Provide the [x, y] coordinate of the cell's center where the given text is located.  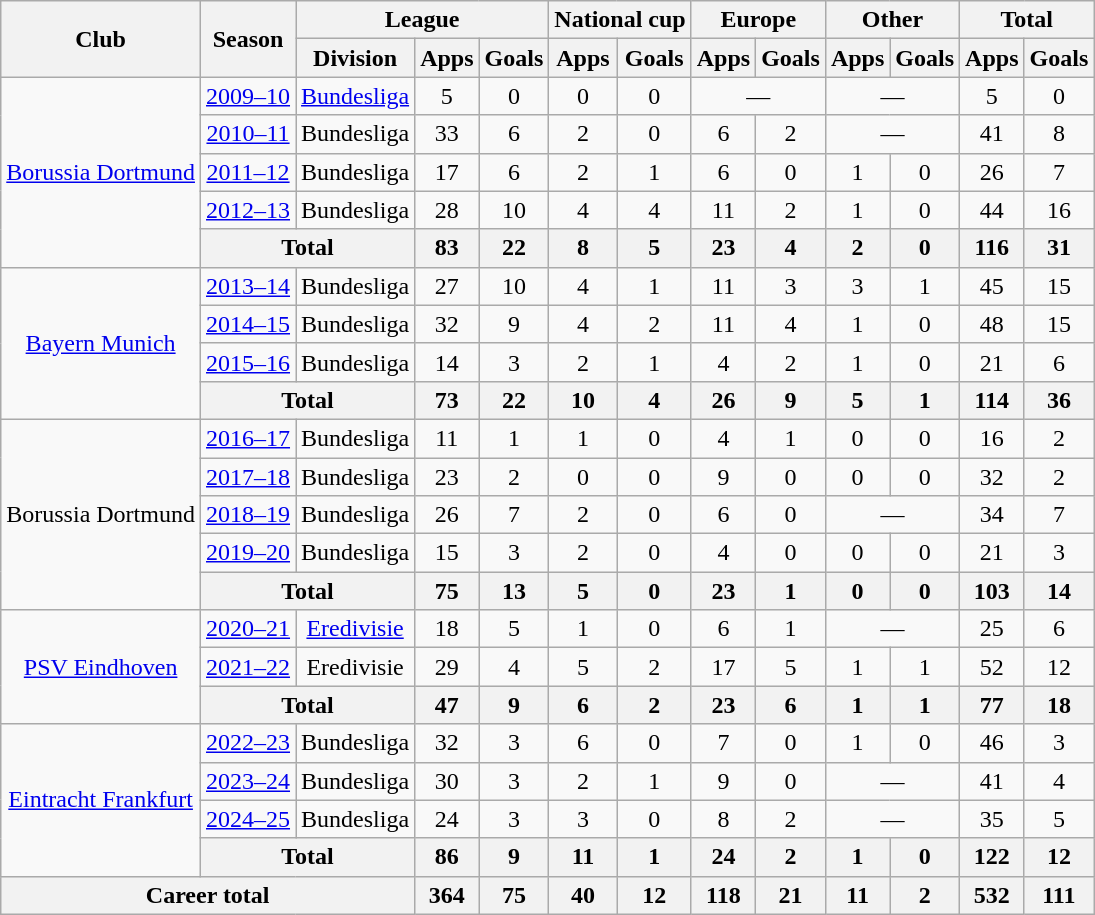
44 [992, 210]
118 [723, 895]
Division [356, 58]
31 [1059, 248]
83 [447, 248]
Season [248, 39]
30 [447, 781]
48 [992, 324]
114 [992, 400]
2022–23 [248, 743]
League [422, 20]
40 [583, 895]
52 [992, 667]
73 [447, 400]
2015–16 [248, 362]
2011–12 [248, 172]
47 [447, 705]
103 [992, 591]
2014–15 [248, 324]
46 [992, 743]
2020–21 [248, 629]
122 [992, 857]
PSV Eindhoven [101, 667]
116 [992, 248]
2018–19 [248, 515]
28 [447, 210]
45 [992, 286]
Other [892, 20]
2024–25 [248, 819]
2023–24 [248, 781]
77 [992, 705]
2012–13 [248, 210]
35 [992, 819]
364 [447, 895]
Bayern Munich [101, 343]
National cup [620, 20]
Career total [208, 895]
532 [992, 895]
29 [447, 667]
13 [514, 591]
2010–11 [248, 134]
2021–22 [248, 667]
25 [992, 629]
111 [1059, 895]
34 [992, 515]
2009–10 [248, 96]
86 [447, 857]
Club [101, 39]
2017–18 [248, 477]
27 [447, 286]
33 [447, 134]
2013–14 [248, 286]
2019–20 [248, 553]
2016–17 [248, 438]
36 [1059, 400]
Eintracht Frankfurt [101, 800]
Europe [758, 20]
